Pinpoint the cell where the given text exists, returning its (X, Y) midpoint coordinate. 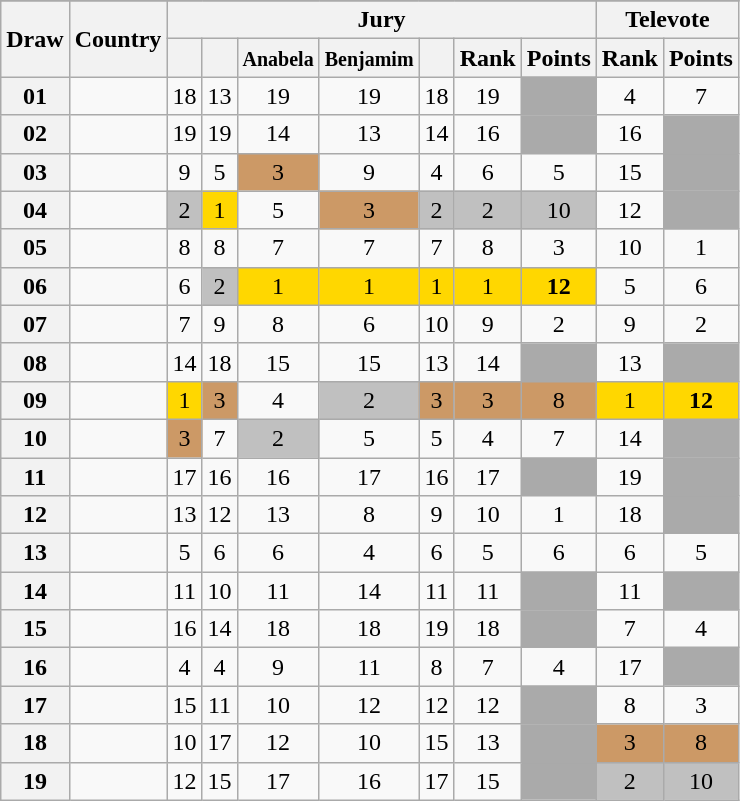
04 (35, 210)
Benjamim (369, 58)
Jury (382, 20)
01 (35, 96)
Draw (35, 39)
07 (35, 324)
03 (35, 172)
Country (118, 39)
05 (35, 248)
08 (35, 362)
02 (35, 134)
06 (35, 286)
Televote (667, 20)
Anabela (278, 58)
09 (35, 400)
